Search for the cell housing the specified text and yield its [X, Y] center coordinate. 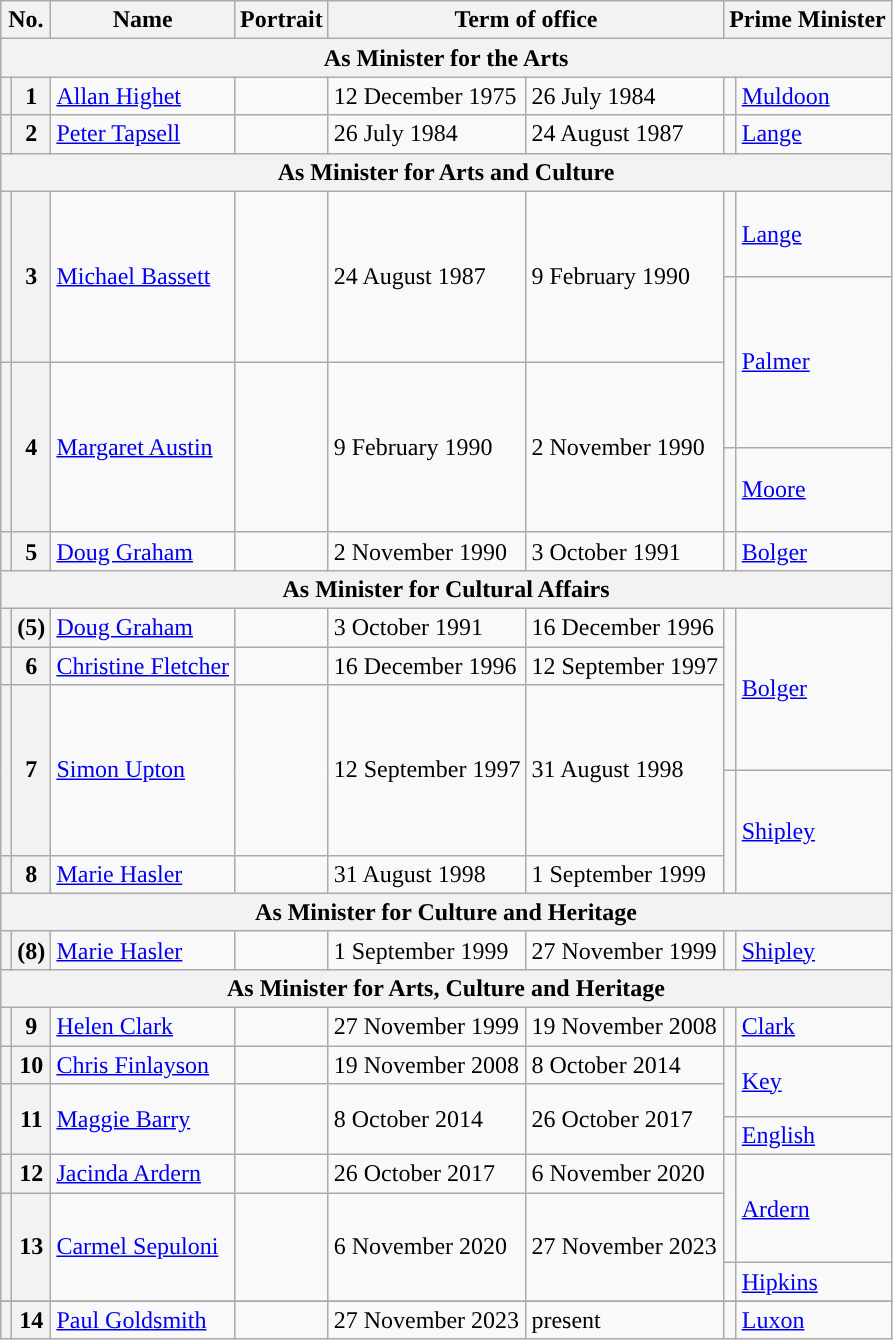
2 [32, 134]
As Minister for Cultural Affairs [446, 589]
Jacinda Ardern [143, 1173]
(5) [32, 627]
(8) [32, 950]
Palmer [814, 362]
8 [32, 874]
Paul Goldsmith [143, 1320]
Ardern [814, 1208]
As Minister for Arts, Culture and Heritage [446, 988]
Allan Highet [143, 96]
As Minister for Culture and Heritage [446, 912]
Moore [814, 490]
Maggie Barry [143, 1120]
Portrait [282, 20]
4 [32, 448]
Chris Finlayson [143, 1065]
Clark [814, 1026]
3 [32, 276]
Margaret Austin [143, 448]
Helen Clark [143, 1026]
1 [32, 96]
14 [32, 1320]
Luxon [814, 1320]
Christine Fletcher [143, 665]
As Minister for Arts and Culture [446, 172]
12 [32, 1173]
Simon Upton [143, 770]
9 [32, 1026]
Michael Bassett [143, 276]
6 [32, 665]
Peter Tapsell [143, 134]
English [814, 1135]
As Minister for the Arts [446, 58]
Prime Minister [808, 20]
Term of office [526, 20]
Hipkins [814, 1282]
No. [26, 20]
7 [32, 770]
5 [32, 551]
Carmel Sepuloni [143, 1246]
Muldoon [814, 96]
11 [32, 1120]
present [625, 1320]
12 December 1975 [427, 96]
13 [32, 1246]
10 [32, 1065]
Name [143, 20]
Key [814, 1082]
